Pinpoint the cell where the given text exists, returning its [x, y] midpoint coordinate. 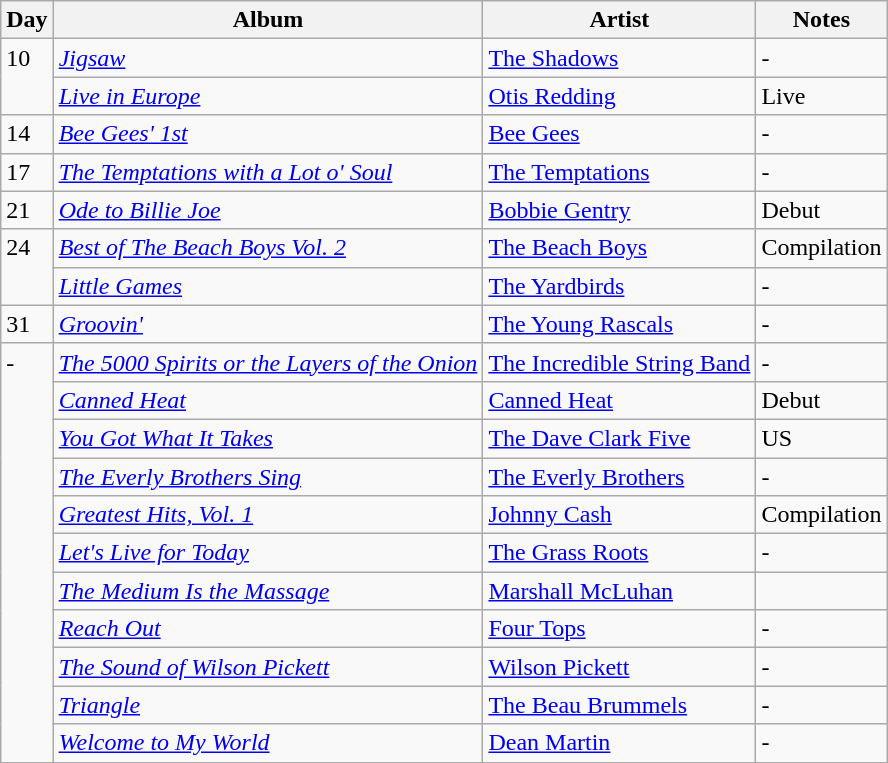
Notes [822, 20]
Greatest Hits, Vol. 1 [268, 515]
Album [268, 20]
Let's Live for Today [268, 553]
14 [27, 134]
Live in Europe [268, 96]
Live [822, 96]
Day [27, 20]
Wilson Pickett [620, 667]
Little Games [268, 286]
17 [27, 172]
The Grass Roots [620, 553]
10 [27, 77]
The Beach Boys [620, 248]
The Shadows [620, 58]
You Got What It Takes [268, 438]
Johnny Cash [620, 515]
21 [27, 210]
Groovin' [268, 324]
The Temptations with a Lot o' Soul [268, 172]
The Yardbirds [620, 286]
Four Tops [620, 629]
Otis Redding [620, 96]
The Medium Is the Massage [268, 591]
31 [27, 324]
The Everly Brothers [620, 477]
Bee Gees' 1st [268, 134]
24 [27, 267]
Bee Gees [620, 134]
The Dave Clark Five [620, 438]
The Beau Brummels [620, 705]
Ode to Billie Joe [268, 210]
Best of The Beach Boys Vol. 2 [268, 248]
Bobbie Gentry [620, 210]
The Young Rascals [620, 324]
US [822, 438]
Marshall McLuhan [620, 591]
The Sound of Wilson Pickett [268, 667]
Jigsaw [268, 58]
The Incredible String Band [620, 362]
Triangle [268, 705]
Artist [620, 20]
Reach Out [268, 629]
The 5000 Spirits or the Layers of the Onion [268, 362]
The Temptations [620, 172]
Dean Martin [620, 743]
The Everly Brothers Sing [268, 477]
Welcome to My World [268, 743]
